Extract the (X, Y) coordinate from the center of the cell holding the provided text.  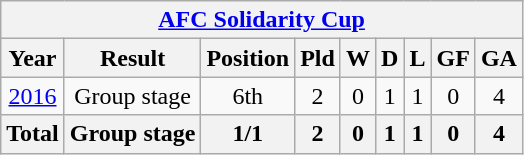
Year (33, 58)
GA (498, 58)
D (389, 58)
Position (248, 58)
L (418, 58)
2016 (33, 96)
Total (33, 134)
GF (453, 58)
AFC Solidarity Cup (262, 20)
Pld (318, 58)
6th (248, 96)
1/1 (248, 134)
Result (132, 58)
W (358, 58)
